Search for the cell housing the specified text and yield its (X, Y) center coordinate. 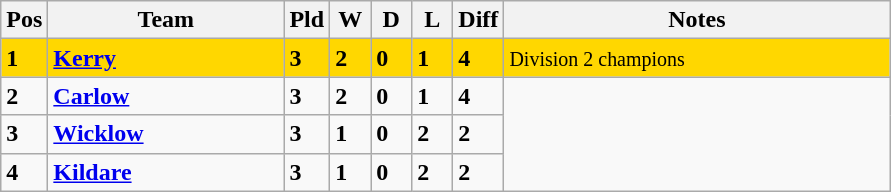
Diff (478, 20)
Notes (697, 20)
L (432, 20)
Wicklow (166, 134)
Division 2 champions (697, 58)
Carlow (166, 96)
W (350, 20)
Pld (307, 20)
Kildare (166, 172)
Pos (24, 20)
D (392, 20)
Team (166, 20)
Kerry (166, 58)
